Find where the given text appears and provide that cell's center as (X, Y) coordinate. 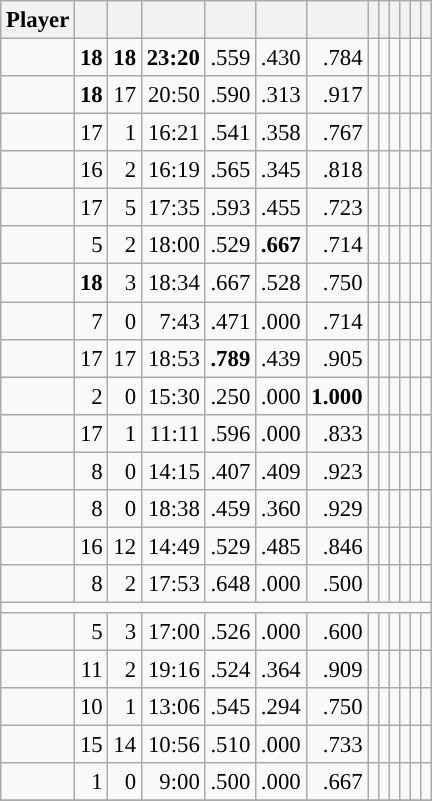
Player (38, 20)
.767 (337, 133)
12 (124, 546)
.526 (230, 632)
.905 (337, 358)
23:20 (173, 58)
.485 (281, 546)
18:00 (173, 245)
.541 (230, 133)
13:06 (173, 707)
16:19 (173, 170)
.733 (337, 745)
17:53 (173, 584)
17:00 (173, 632)
14 (124, 745)
.648 (230, 584)
.784 (337, 58)
.723 (337, 208)
.559 (230, 58)
.789 (230, 358)
.455 (281, 208)
.593 (230, 208)
.590 (230, 95)
.407 (230, 471)
9:00 (173, 782)
1.000 (337, 396)
.929 (337, 509)
.360 (281, 509)
.528 (281, 283)
14:15 (173, 471)
.846 (337, 546)
.565 (230, 170)
19:16 (173, 670)
.430 (281, 58)
.439 (281, 358)
.818 (337, 170)
.524 (230, 670)
18:38 (173, 509)
.250 (230, 396)
20:50 (173, 95)
.510 (230, 745)
.294 (281, 707)
.600 (337, 632)
.409 (281, 471)
.459 (230, 509)
.596 (230, 433)
.909 (337, 670)
15:30 (173, 396)
15 (92, 745)
.345 (281, 170)
7:43 (173, 321)
.313 (281, 95)
.923 (337, 471)
16:21 (173, 133)
18:53 (173, 358)
.545 (230, 707)
11 (92, 670)
10:56 (173, 745)
7 (92, 321)
.833 (337, 433)
.364 (281, 670)
17:35 (173, 208)
.358 (281, 133)
14:49 (173, 546)
.471 (230, 321)
18:34 (173, 283)
10 (92, 707)
.917 (337, 95)
11:11 (173, 433)
